From the cell containing the given text, extract its center point as [x, y] coordinate. 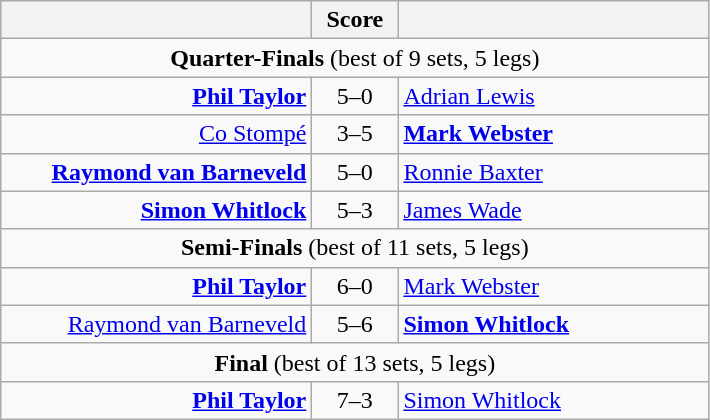
6–0 [355, 286]
Quarter-Finals (best of 9 sets, 5 legs) [355, 58]
7–3 [355, 400]
Co Stompé [156, 134]
James Wade [554, 210]
Adrian Lewis [554, 96]
Semi-Finals (best of 11 sets, 5 legs) [355, 248]
5–3 [355, 210]
Ronnie Baxter [554, 172]
5–6 [355, 324]
3–5 [355, 134]
Final (best of 13 sets, 5 legs) [355, 362]
Score [355, 20]
